Return (x, y) of the center of cell containing provided text 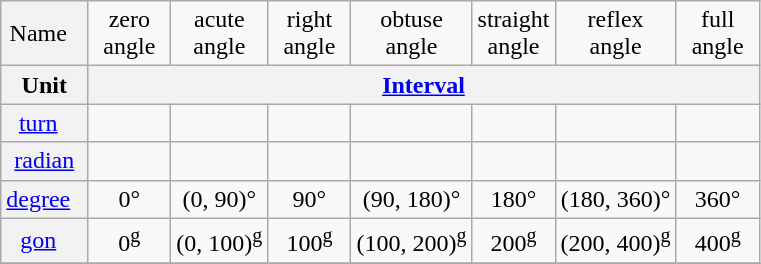
(200, 400)g (616, 240)
obtuse angle (412, 34)
360° (718, 199)
gon (44, 240)
full angle (718, 34)
200g (514, 240)
degree (44, 199)
400g (718, 240)
Unit (44, 85)
100g (310, 240)
right angle (310, 34)
(100, 200)g (412, 240)
Interval (424, 85)
turn (44, 123)
Name (44, 34)
acute angle (220, 34)
straight angle (514, 34)
(180, 360)° (616, 199)
0° (130, 199)
radian (44, 161)
0g (130, 240)
(0, 100)g (220, 240)
180° (514, 199)
90° (310, 199)
zero angle (130, 34)
reflex angle (616, 34)
(0, 90)° (220, 199)
(90, 180)° (412, 199)
